For the text-containing cell, return its midpoint in (X, Y) coordinate format. 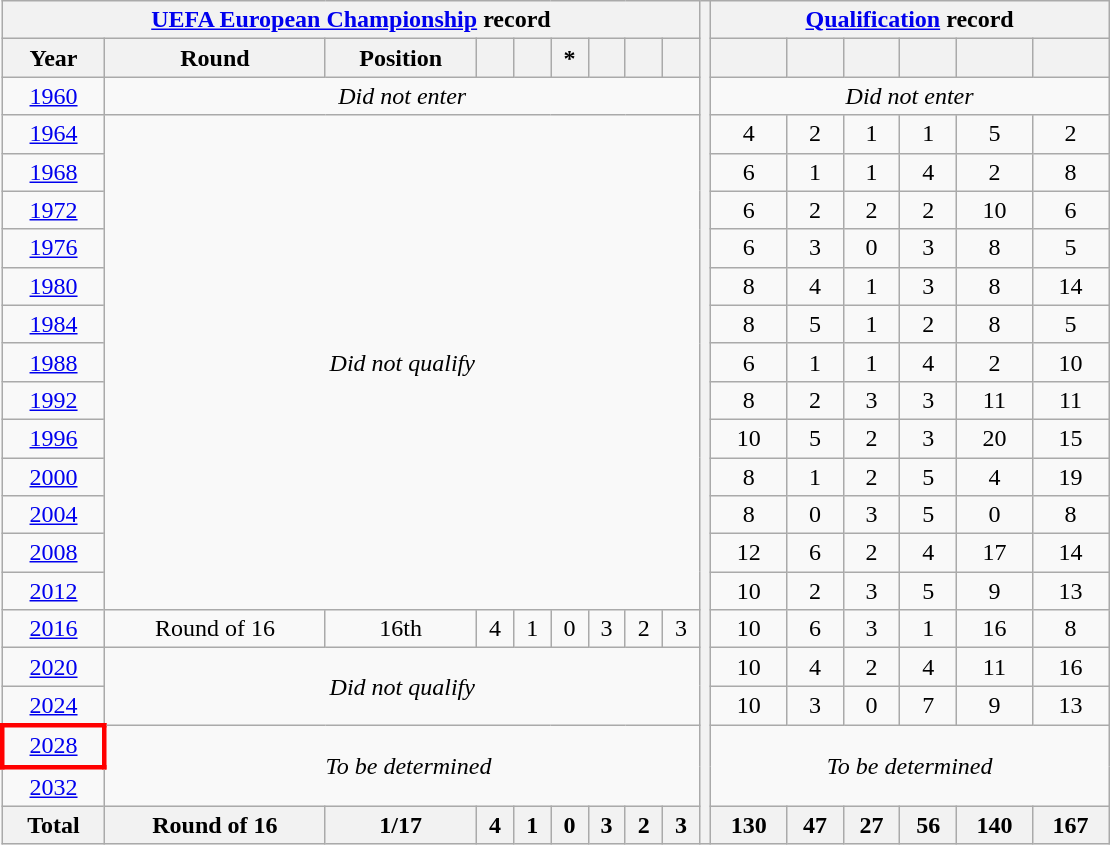
2000 (54, 477)
27 (872, 825)
2008 (54, 553)
Total (54, 825)
17 (994, 553)
1976 (54, 248)
1968 (54, 172)
1964 (54, 134)
1/17 (400, 825)
2028 (54, 746)
56 (928, 825)
UEFA European Championship record (350, 20)
167 (1070, 825)
1984 (54, 324)
2004 (54, 515)
Year (54, 58)
12 (749, 553)
2020 (54, 667)
Position (400, 58)
* (570, 58)
19 (1070, 477)
1960 (54, 96)
20 (994, 438)
Round (215, 58)
7 (928, 706)
130 (749, 825)
Qualification record (910, 20)
2032 (54, 786)
1988 (54, 362)
16th (400, 629)
1996 (54, 438)
1980 (54, 286)
1972 (54, 210)
140 (994, 825)
47 (816, 825)
15 (1070, 438)
1992 (54, 400)
2012 (54, 591)
2024 (54, 706)
2016 (54, 629)
